Identify which cell holds the provided text, then report its (X, Y) central coordinate. 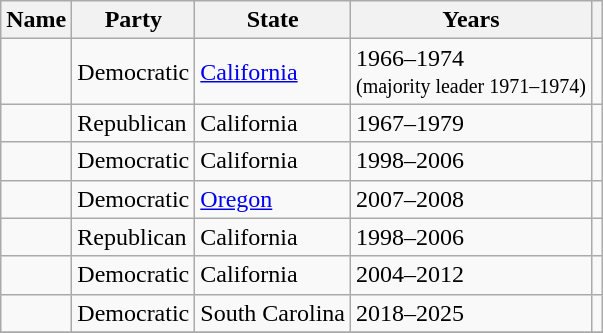
Party (134, 20)
2018–2025 (472, 313)
State (273, 20)
2007–2008 (472, 199)
2004–2012 (472, 275)
Name (36, 20)
1967–1979 (472, 123)
Oregon (273, 199)
South Carolina (273, 313)
1966–1974(majority leader 1971–1974) (472, 72)
Years (472, 20)
